Identify which cell holds the provided text, then report its [x, y] central coordinate. 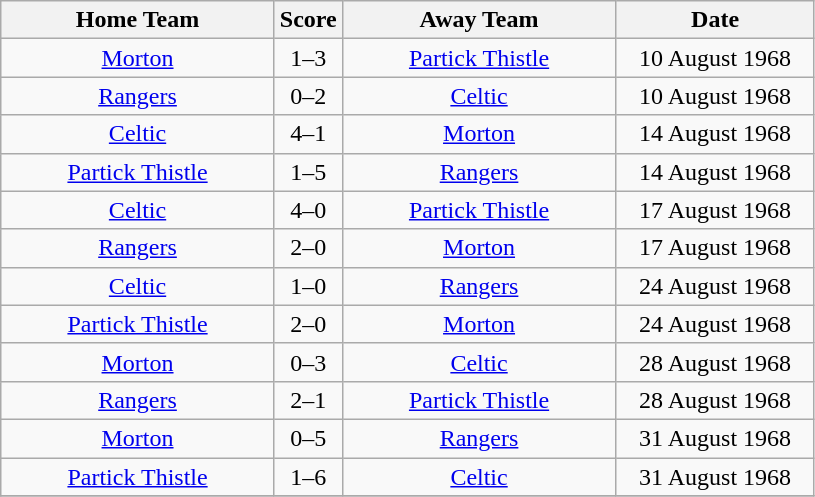
1–5 [308, 172]
1–6 [308, 477]
Date [716, 20]
0–3 [308, 362]
0–5 [308, 438]
4–1 [308, 134]
1–0 [308, 286]
Home Team [138, 20]
0–2 [308, 96]
4–0 [308, 210]
2–1 [308, 400]
1–3 [308, 58]
Away Team [479, 20]
Score [308, 20]
